Search for the cell housing the specified text and yield its [X, Y] center coordinate. 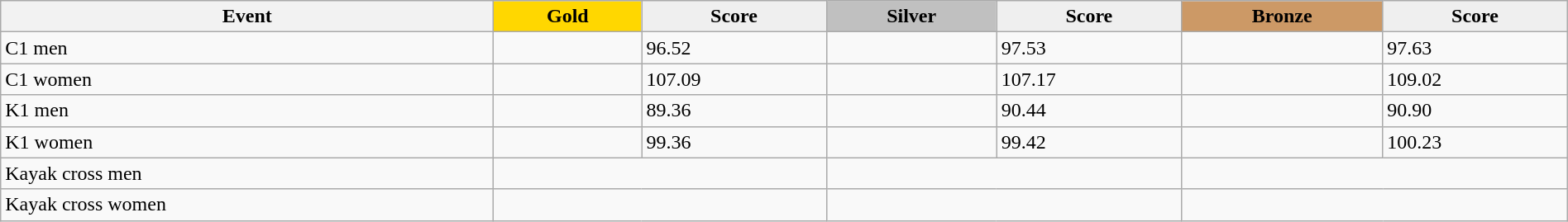
107.09 [734, 79]
109.02 [1475, 79]
Kayak cross women [247, 205]
K1 women [247, 142]
99.36 [734, 142]
99.42 [1088, 142]
107.17 [1088, 79]
89.36 [734, 111]
Gold [567, 17]
Silver [911, 17]
Bronze [1282, 17]
90.44 [1088, 111]
Event [247, 17]
100.23 [1475, 142]
96.52 [734, 48]
97.53 [1088, 48]
C1 women [247, 79]
97.63 [1475, 48]
90.90 [1475, 111]
K1 men [247, 111]
C1 men [247, 48]
Kayak cross men [247, 173]
